Return the [x, y] coordinate for the center point of the cell that contains the specified text.  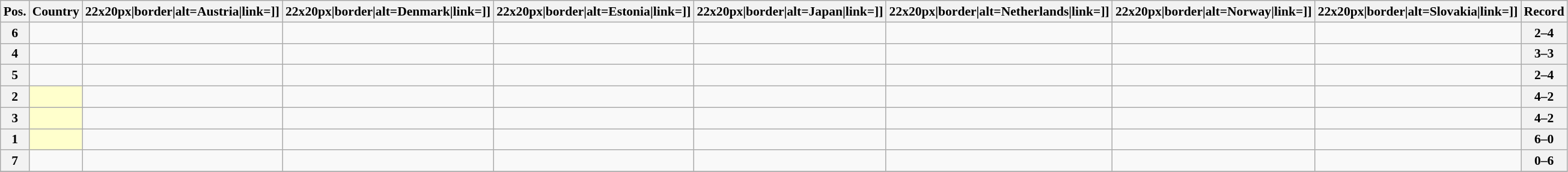
22x20px|border|alt=Slovakia|link=]] [1418, 11]
6–0 [1543, 140]
22x20px|border|alt=Netherlands|link=]] [999, 11]
22x20px|border|alt=Norway|link=]] [1214, 11]
3–3 [1543, 54]
2 [15, 97]
22x20px|border|alt=Austria|link=]] [183, 11]
3 [15, 118]
22x20px|border|alt=Japan|link=]] [790, 11]
4 [15, 54]
22x20px|border|alt=Estonia|link=]] [594, 11]
22x20px|border|alt=Denmark|link=]] [388, 11]
7 [15, 161]
Pos. [15, 11]
5 [15, 76]
Record [1543, 11]
6 [15, 33]
0–6 [1543, 161]
Country [56, 11]
1 [15, 140]
